Return (X, Y) of the center of cell containing provided text 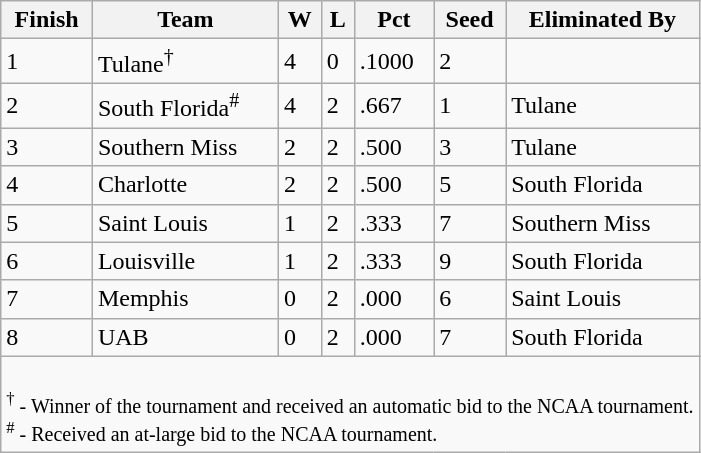
Tulane† (185, 62)
Pct (394, 20)
L (338, 20)
Charlotte (185, 185)
.1000 (394, 62)
Eliminated By (602, 20)
Memphis (185, 299)
Finish (47, 20)
9 (470, 261)
Seed (470, 20)
† - Winner of the tournament and received an automatic bid to the NCAA tournament. # - Received an at-large bid to the NCAA tournament. (350, 404)
UAB (185, 337)
8 (47, 337)
South Florida# (185, 106)
.667 (394, 106)
Team (185, 20)
Louisville (185, 261)
W (300, 20)
